Find where the given text appears and provide that cell's center as [X, Y] coordinate. 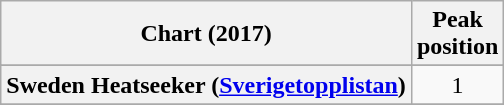
Peakposition [457, 34]
Sweden Heatseeker (Sverigetopplistan) [206, 85]
1 [457, 85]
Chart (2017) [206, 34]
